Extract the (X, Y) coordinate from the center of the cell holding the provided text.  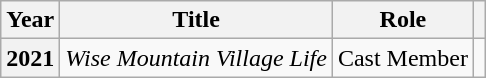
2021 (30, 58)
Year (30, 20)
Role (402, 20)
Cast Member (402, 58)
Title (196, 20)
Wise Mountain Village Life (196, 58)
